Provide the [X, Y] coordinate of the cell's center where the given text is located.  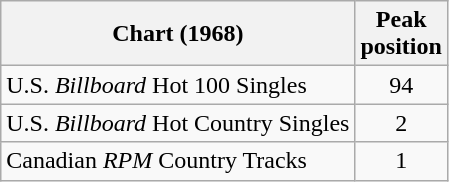
1 [401, 161]
U.S. Billboard Hot 100 Singles [178, 85]
Canadian RPM Country Tracks [178, 161]
U.S. Billboard Hot Country Singles [178, 123]
94 [401, 85]
Peakposition [401, 34]
2 [401, 123]
Chart (1968) [178, 34]
